Scan for the cell matching the given text and deliver its [X, Y] coordinate at center. 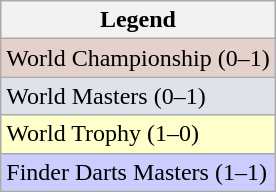
Legend [138, 20]
World Championship (0–1) [138, 58]
World Masters (0–1) [138, 96]
World Trophy (1–0) [138, 134]
Finder Darts Masters (1–1) [138, 172]
